Locate the cell with the specified text and output its (x, y) center coordinate. 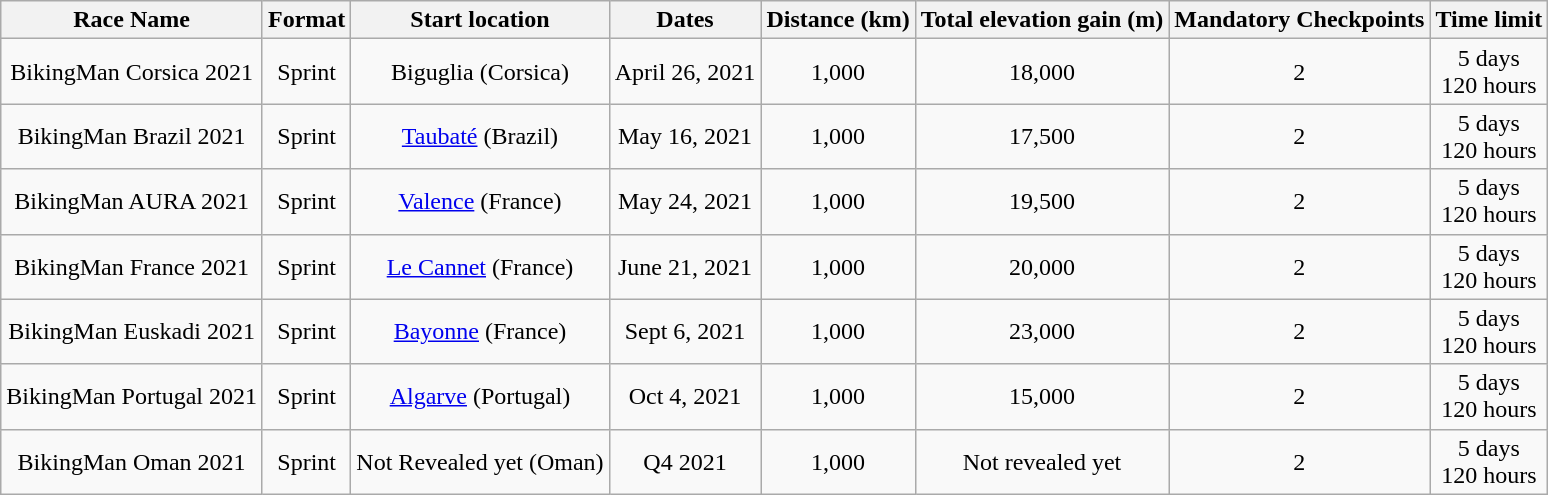
Bayonne (France) (480, 332)
17,500 (1042, 136)
18,000 (1042, 72)
Not Revealed yet (Oman) (480, 462)
May 24, 2021 (685, 202)
Mandatory Checkpoints (1300, 20)
Biguglia (Corsica) (480, 72)
May 16, 2021 (685, 136)
Time limit (1489, 20)
June 21, 2021 (685, 266)
Race Name (132, 20)
BikingMan Euskadi 2021 (132, 332)
Valence (France) (480, 202)
BikingMan Portugal 2021 (132, 396)
Total elevation gain (m) (1042, 20)
Oct 4, 2021 (685, 396)
Not revealed yet (1042, 462)
BikingMan Brazil 2021 (132, 136)
BikingMan Oman 2021 (132, 462)
Algarve (Portugal) (480, 396)
20,000 (1042, 266)
Distance (km) (838, 20)
Taubaté (Brazil) (480, 136)
23,000 (1042, 332)
Q4 2021 (685, 462)
Start location (480, 20)
BikingMan AURA 2021 (132, 202)
April 26, 2021 (685, 72)
Dates (685, 20)
BikingMan France 2021 (132, 266)
Le Cannet (France) (480, 266)
Format (306, 20)
Sept 6, 2021 (685, 332)
BikingMan Corsica 2021 (132, 72)
19,500 (1042, 202)
15,000 (1042, 396)
